Return (X, Y) of the center of cell containing provided text 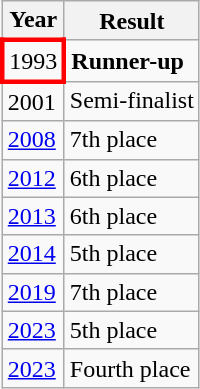
Semi-finalist (132, 101)
2008 (33, 140)
Runner-up (132, 60)
Result (132, 21)
2012 (33, 178)
2013 (33, 216)
2014 (33, 254)
1993 (33, 60)
Year (33, 21)
2019 (33, 292)
Fourth place (132, 368)
2001 (33, 101)
